Return (x, y) of the center of cell containing provided text 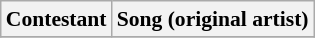
Contestant (56, 19)
Song (original artist) (213, 19)
